Provide the [X, Y] coordinate of the cell's center where the given text is located.  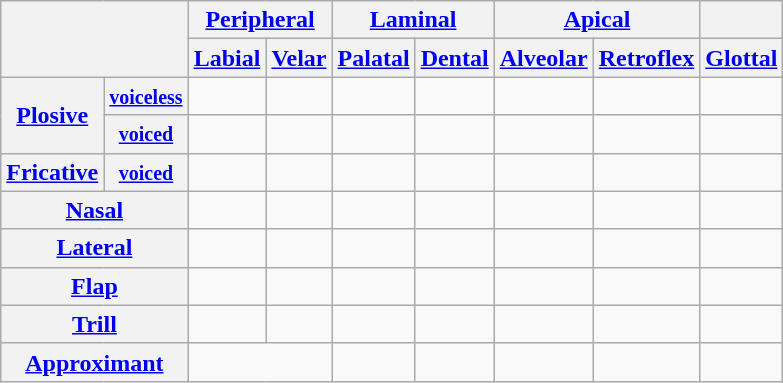
Labial [227, 58]
Retroflex [646, 58]
voiceless [146, 96]
Nasal [94, 210]
Dental [454, 58]
Trill [94, 324]
Fricative [52, 172]
Apical [597, 20]
Glottal [742, 58]
Alveolar [544, 58]
Velar [299, 58]
Flap [94, 286]
Peripheral [260, 20]
Palatal [374, 58]
Approximant [94, 362]
Lateral [94, 248]
Laminal [413, 20]
Plosive [52, 115]
